Identify which cell holds the provided text, then report its [x, y] central coordinate. 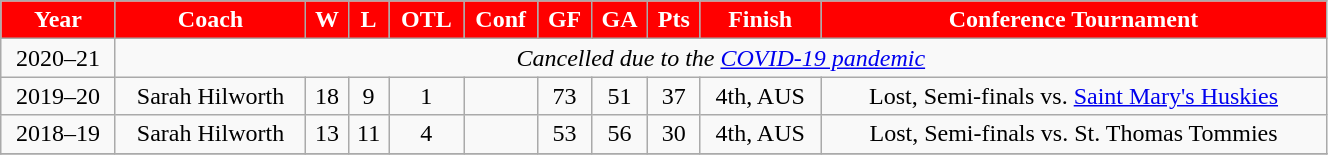
Year [58, 20]
Finish [760, 20]
4 [426, 134]
37 [674, 96]
Coach [210, 20]
51 [620, 96]
53 [564, 134]
L [368, 20]
56 [620, 134]
9 [368, 96]
Conference Tournament [1074, 20]
OTL [426, 20]
11 [368, 134]
2019–20 [58, 96]
GA [620, 20]
13 [327, 134]
1 [426, 96]
W [327, 20]
Lost, Semi-finals vs. Saint Mary's Huskies [1074, 96]
Lost, Semi-finals vs. St. Thomas Tommies [1074, 134]
Pts [674, 20]
Cancelled due to the COVID-19 pandemic [720, 58]
GF [564, 20]
30 [674, 134]
2018–19 [58, 134]
2020–21 [58, 58]
18 [327, 96]
73 [564, 96]
Conf [501, 20]
